Extract the [X, Y] coordinate from the center of the cell holding the provided text.  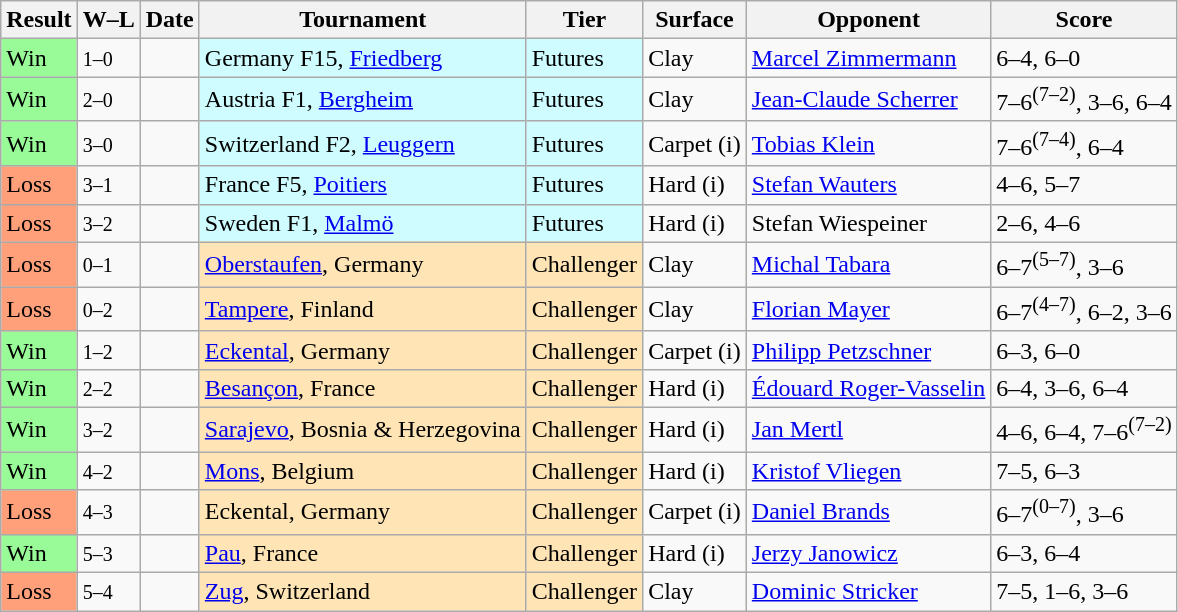
4–2 [108, 471]
5–4 [108, 592]
6–3, 6–4 [1084, 554]
Opponent [868, 20]
Mons, Belgium [362, 471]
Tampere, Finland [362, 310]
0–1 [108, 264]
6–7(4–7), 6–2, 3–6 [1084, 310]
4–3 [108, 512]
2–6, 4–6 [1084, 223]
4–6, 5–7 [1084, 185]
Édouard Roger-Vasselin [868, 388]
6–3, 6–0 [1084, 350]
Jan Mertl [868, 430]
Jerzy Janowicz [868, 554]
Austria F1, Bergheim [362, 100]
2–0 [108, 100]
W–L [108, 20]
Oberstaufen, Germany [362, 264]
France F5, Poitiers [362, 185]
Besançon, France [362, 388]
Dominic Stricker [868, 592]
Tournament [362, 20]
3–1 [108, 185]
Switzerland F2, Leuggern [362, 144]
Stefan Wauters [868, 185]
7–5, 6–3 [1084, 471]
Florian Mayer [868, 310]
Germany F15, Friedberg [362, 58]
Surface [695, 20]
Jean-Claude Scherrer [868, 100]
4–6, 6–4, 7–6(7–2) [1084, 430]
Kristof Vliegen [868, 471]
Stefan Wiespeiner [868, 223]
Michal Tabara [868, 264]
Sweden F1, Malmö [362, 223]
Tobias Klein [868, 144]
Result [39, 20]
1–2 [108, 350]
7–6(7–2), 3–6, 6–4 [1084, 100]
6–4, 6–0 [1084, 58]
7–5, 1–6, 3–6 [1084, 592]
Zug, Switzerland [362, 592]
0–2 [108, 310]
Sarajevo, Bosnia & Herzegovina [362, 430]
2–2 [108, 388]
5–3 [108, 554]
3–0 [108, 144]
Date [170, 20]
Tier [584, 20]
Philipp Petzschner [868, 350]
1–0 [108, 58]
Pau, France [362, 554]
Marcel Zimmermann [868, 58]
Daniel Brands [868, 512]
7–6(7–4), 6–4 [1084, 144]
6–7(5–7), 3–6 [1084, 264]
6–7(0–7), 3–6 [1084, 512]
Score [1084, 20]
6–4, 3–6, 6–4 [1084, 388]
